Detect which cell encompasses the target text, then output its [X, Y] center coordinate. 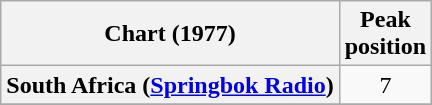
South Africa (Springbok Radio) [170, 85]
Chart (1977) [170, 34]
Peakposition [385, 34]
7 [385, 85]
